Determine the (x, y) coordinate at the center of the cell enclosing the given text.  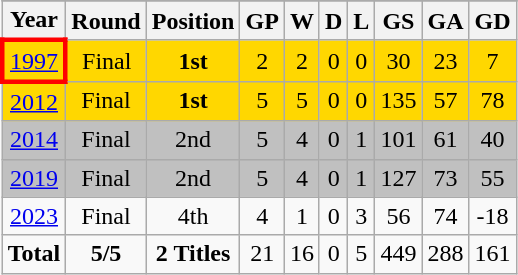
D (333, 21)
W (302, 21)
61 (446, 140)
L (362, 21)
21 (262, 254)
74 (446, 216)
135 (398, 101)
449 (398, 254)
-18 (492, 216)
Position (193, 21)
288 (446, 254)
4th (193, 216)
73 (446, 178)
1997 (34, 60)
Total (34, 254)
56 (398, 216)
78 (492, 101)
GS (398, 21)
101 (398, 140)
5/5 (106, 254)
30 (398, 60)
Year (34, 21)
2 Titles (193, 254)
23 (446, 60)
40 (492, 140)
GD (492, 21)
2019 (34, 178)
2023 (34, 216)
57 (446, 101)
55 (492, 178)
2012 (34, 101)
Round (106, 21)
7 (492, 60)
161 (492, 254)
127 (398, 178)
GA (446, 21)
3 (362, 216)
2014 (34, 140)
GP (262, 21)
16 (302, 254)
